Pinpoint the cell where the given text exists, returning its (x, y) midpoint coordinate. 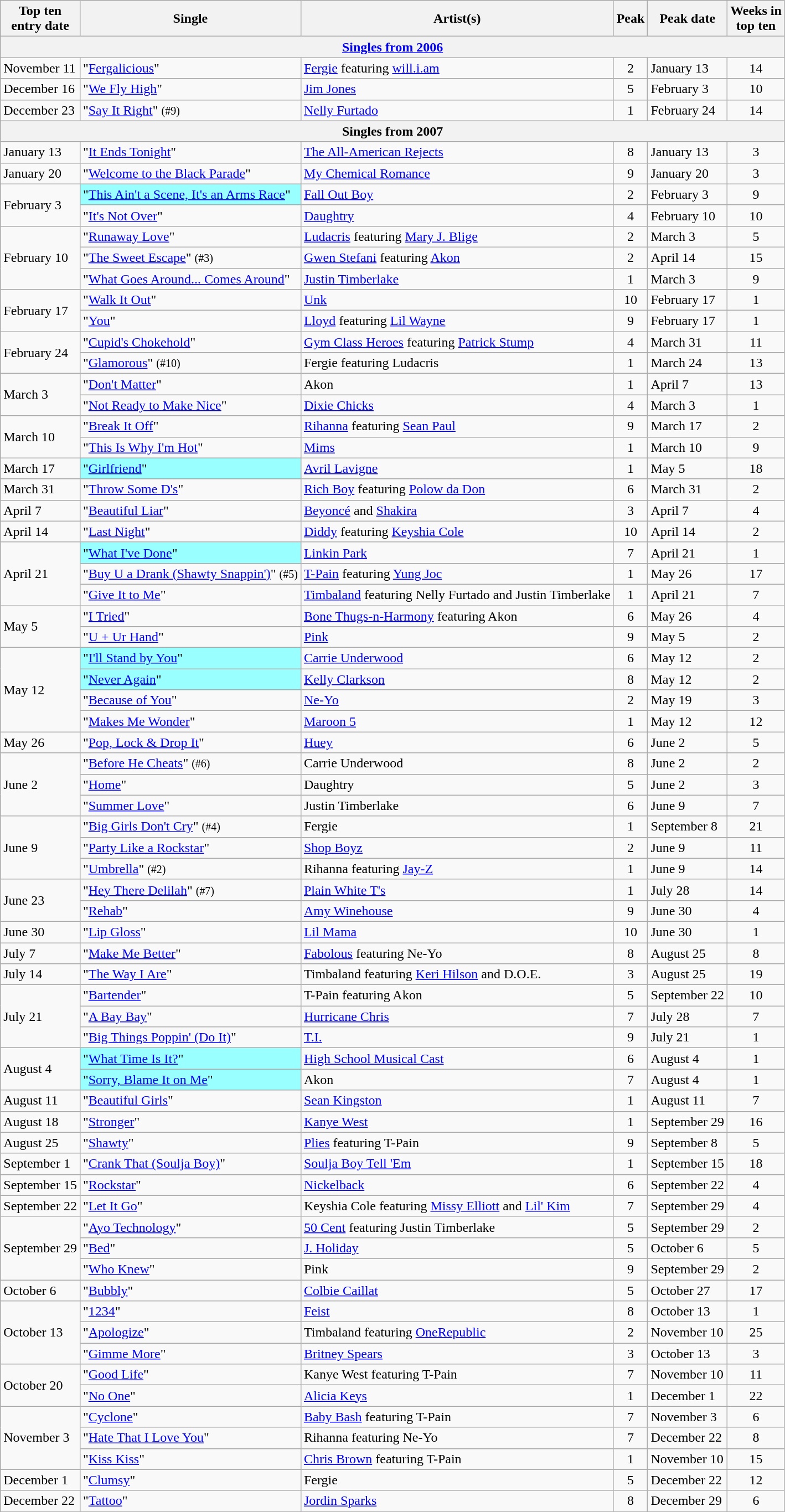
Chris Brown featuring T-Pain (457, 1459)
Timbaland featuring Keri Hilson and D.O.E. (457, 974)
December 23 (40, 110)
Lil Mama (457, 932)
Nickelback (457, 1185)
"Cupid's Chokehold" (190, 342)
"Gimme More" (190, 1354)
Alicia Keys (457, 1396)
"Beautiful Liar" (190, 510)
"Stronger" (190, 1122)
"Bed" (190, 1248)
"Fergalicious" (190, 68)
"Bubbly" (190, 1291)
Fabolous featuring Ne-Yo (457, 953)
"Big Things Poppin' (Do It)" (190, 1038)
October 27 (688, 1291)
Amy Winehouse (457, 911)
Top tenentry date (40, 19)
"Let It Go" (190, 1206)
Peak (631, 19)
50 Cent featuring Justin Timberlake (457, 1227)
Singles from 2007 (393, 131)
"No One" (190, 1396)
"Hate That I Love You" (190, 1438)
Baby Bash featuring T-Pain (457, 1417)
Jim Jones (457, 89)
March 24 (688, 363)
Avril Lavigne (457, 468)
"Cyclone" (190, 1417)
"Good Life" (190, 1375)
"Bartender" (190, 995)
November 11 (40, 68)
Britney Spears (457, 1354)
"You" (190, 321)
Peak date (688, 19)
Huey (457, 742)
"Girlfriend" (190, 468)
October 20 (40, 1385)
Shop Boyz (457, 848)
"Lip Gloss" (190, 932)
August 18 (40, 1122)
"Say It Right" (#9) (190, 110)
"Not Ready to Make Nice" (190, 405)
December 16 (40, 89)
Ne-Yo (457, 700)
"Runaway Love" (190, 236)
T-Pain featuring Akon (457, 995)
"Give It to Me" (190, 595)
"Home" (190, 785)
"Umbrella" (#2) (190, 869)
July 7 (40, 953)
"It's Not Over" (190, 215)
Timbaland featuring Nelly Furtado and Justin Timberlake (457, 595)
Linkin Park (457, 553)
Hurricane Chris (457, 1016)
"Crank That (Soulja Boy)" (190, 1164)
Ludacris featuring Mary J. Blige (457, 236)
Keyshia Cole featuring Missy Elliott and Lil' Kim (457, 1206)
"Buy U a Drank (Shawty Snappin')" (#5) (190, 574)
Artist(s) (457, 19)
"Glamorous" (#10) (190, 363)
"Big Girls Don't Cry" (#4) (190, 827)
"Make Me Better" (190, 953)
"This Ain't a Scene, It's an Arms Race" (190, 194)
Dixie Chicks (457, 405)
September 1 (40, 1164)
Kanye West featuring T-Pain (457, 1375)
"The Sweet Escape" (#3) (190, 257)
"Because of You" (190, 700)
19 (756, 974)
Rihanna featuring Jay-Z (457, 869)
"Pop, Lock & Drop It" (190, 742)
Gym Class Heroes featuring Patrick Stump (457, 342)
"Welcome to the Black Parade" (190, 173)
"Tattoo" (190, 1501)
T.I. (457, 1038)
J. Holiday (457, 1248)
High School Musical Cast (457, 1059)
Singles from 2006 (393, 47)
Plain White T's (457, 890)
Unk (457, 300)
Diddy featuring Keyshia Cole (457, 531)
"Don't Matter" (190, 384)
"A Bay Bay" (190, 1016)
"Makes Me Wonder" (190, 721)
"Before He Cheats" (#6) (190, 763)
"What Goes Around... Comes Around" (190, 278)
25 (756, 1333)
Fergie featuring will.i.am (457, 68)
"I'll Stand by You" (190, 658)
Beyoncé and Shakira (457, 510)
June 23 (40, 900)
Fall Out Boy (457, 194)
"We Fly High" (190, 89)
16 (756, 1122)
"Rockstar" (190, 1185)
"Walk It Out" (190, 300)
22 (756, 1396)
Kanye West (457, 1122)
Kelly Clarkson (457, 679)
"What Time Is It?" (190, 1059)
"Last Night" (190, 531)
Bone Thugs-n-Harmony featuring Akon (457, 616)
"Clumsy" (190, 1480)
"Sorry, Blame It on Me" (190, 1080)
"1234" (190, 1312)
May 19 (688, 700)
"Rehab" (190, 911)
Gwen Stefani featuring Akon (457, 257)
21 (756, 827)
"Beautiful Girls" (190, 1101)
"Who Knew" (190, 1269)
Plies featuring T-Pain (457, 1143)
Fergie featuring Ludacris (457, 363)
Maroon 5 (457, 721)
"Party Like a Rockstar" (190, 848)
"It Ends Tonight" (190, 152)
"Summer Love" (190, 806)
"Shawty" (190, 1143)
Mims (457, 447)
"I Tried" (190, 616)
"Never Again" (190, 679)
"Apologize" (190, 1333)
Sean Kingston (457, 1101)
Timbaland featuring OneRepublic (457, 1333)
Soulja Boy Tell 'Em (457, 1164)
December 29 (688, 1501)
Feist (457, 1312)
T-Pain featuring Yung Joc (457, 574)
July 14 (40, 974)
Nelly Furtado (457, 110)
"Break It Off" (190, 426)
Lloyd featuring Lil Wayne (457, 321)
Jordin Sparks (457, 1501)
"U + Ur Hand" (190, 637)
Rihanna featuring Ne-Yo (457, 1438)
Weeks intop ten (756, 19)
"Ayo Technology" (190, 1227)
"Kiss Kiss" (190, 1459)
Rich Boy featuring Polow da Don (457, 489)
My Chemical Romance (457, 173)
Rihanna featuring Sean Paul (457, 426)
"Hey There Delilah" (#7) (190, 890)
Colbie Caillat (457, 1291)
The All-American Rejects (457, 152)
Single (190, 19)
"Throw Some D's" (190, 489)
"What I've Done" (190, 553)
"The Way I Are" (190, 974)
"This Is Why I'm Hot" (190, 447)
